Provide the (X, Y) coordinate of the cell's center where the given text is located.  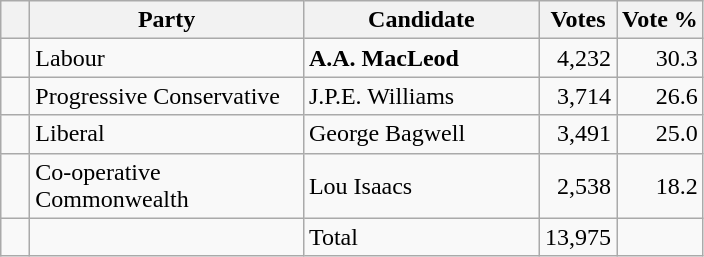
25.0 (660, 134)
Liberal (167, 134)
Lou Isaacs (421, 186)
Vote % (660, 20)
J.P.E. Williams (421, 96)
2,538 (578, 186)
Co-operative Commonwealth (167, 186)
13,975 (578, 237)
Votes (578, 20)
A.A. MacLeod (421, 58)
4,232 (578, 58)
Labour (167, 58)
3,714 (578, 96)
Candidate (421, 20)
18.2 (660, 186)
3,491 (578, 134)
26.6 (660, 96)
George Bagwell (421, 134)
Party (167, 20)
Progressive Conservative (167, 96)
30.3 (660, 58)
Total (421, 237)
